Identify which cell holds the provided text, then report its (X, Y) central coordinate. 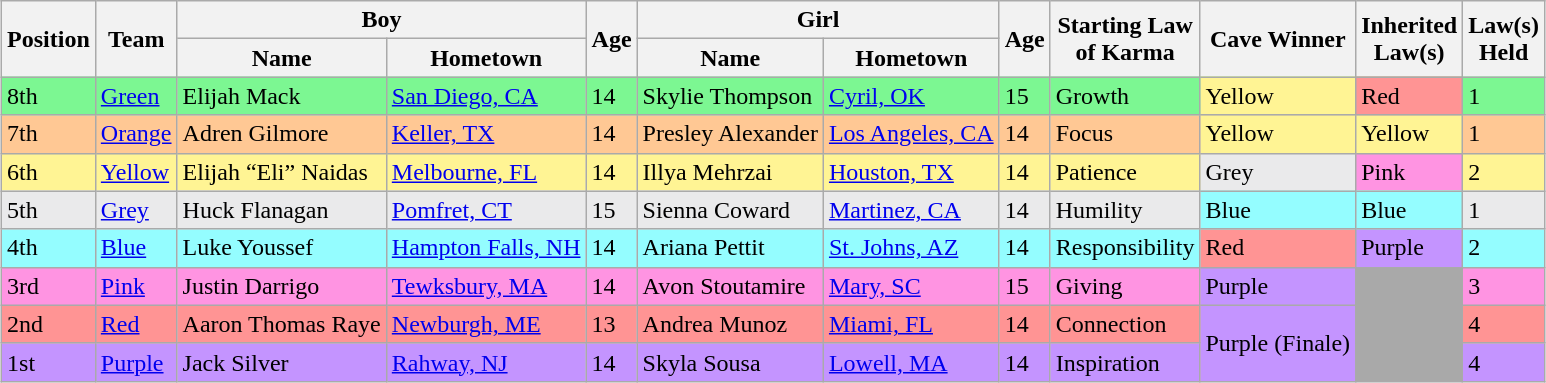
Andrea Munoz (730, 324)
8th (49, 96)
Purple (Finale) (1278, 343)
Connection (1125, 324)
Orange (136, 134)
Position (49, 39)
Illya Mehrzai (730, 172)
Law(s) Held (1504, 39)
3 (1504, 286)
St. Johns, AZ (911, 248)
Growth (1125, 96)
3rd (49, 286)
Patience (1125, 172)
Keller, TX (486, 134)
Ariana Pettit (730, 248)
Focus (1125, 134)
6th (49, 172)
Martinez, CA (911, 210)
Elijah “Eli” Naidas (282, 172)
Luke Youssef (282, 248)
Starting Lawof Karma (1125, 39)
Justin Darrigo (282, 286)
Giving (1125, 286)
Newburgh, ME (486, 324)
7th (49, 134)
13 (612, 324)
Mary, SC (911, 286)
Skylie Thompson (730, 96)
Lowell, MA (911, 362)
Humility (1125, 210)
Green (136, 96)
Jack Silver (282, 362)
Aaron Thomas Raye (282, 324)
Cyril, OK (911, 96)
Responsibility (1125, 248)
Avon Stoutamire (730, 286)
5th (49, 210)
Pomfret, CT (486, 210)
Presley Alexander (730, 134)
Tewksbury, MA (486, 286)
Miami, FL (911, 324)
4th (49, 248)
Boy (382, 20)
Girl (818, 20)
1st (49, 362)
Team (136, 39)
Sienna Coward (730, 210)
Adren Gilmore (282, 134)
San Diego, CA (486, 96)
Houston, TX (911, 172)
Elijah Mack (282, 96)
Los Angeles, CA (911, 134)
Melbourne, FL (486, 172)
2nd (49, 324)
Inspiration (1125, 362)
Skyla Sousa (730, 362)
Cave Winner (1278, 39)
Inherited Law(s) (1410, 39)
Rahway, NJ (486, 362)
Huck Flanagan (282, 210)
Hampton Falls, NH (486, 248)
